Return (x, y) of the center of cell containing provided text 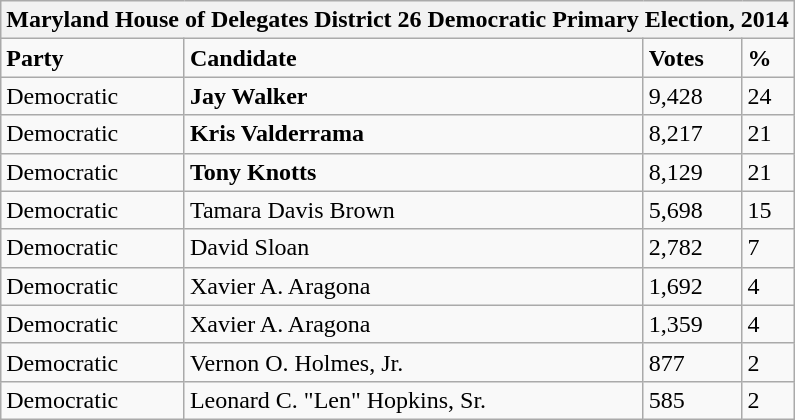
% (768, 58)
585 (692, 400)
Vernon O. Holmes, Jr. (414, 362)
Party (93, 58)
2,782 (692, 248)
Votes (692, 58)
Tamara Davis Brown (414, 210)
Maryland House of Delegates District 26 Democratic Primary Election, 2014 (398, 20)
8,129 (692, 172)
8,217 (692, 134)
5,698 (692, 210)
15 (768, 210)
Leonard C. "Len" Hopkins, Sr. (414, 400)
24 (768, 96)
Kris Valderrama (414, 134)
Jay Walker (414, 96)
David Sloan (414, 248)
1,692 (692, 286)
7 (768, 248)
9,428 (692, 96)
1,359 (692, 324)
Tony Knotts (414, 172)
Candidate (414, 58)
877 (692, 362)
